Output the (X, Y) coordinate of the center of the cell containing the given text.  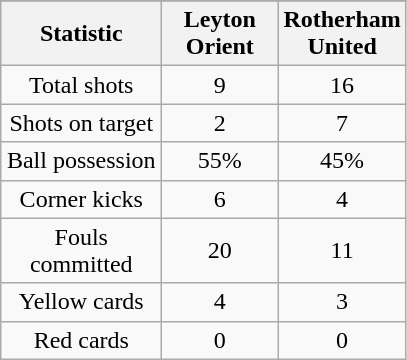
11 (342, 250)
Fouls committed (82, 250)
16 (342, 85)
Ball possession (82, 161)
Rotherham United (342, 34)
9 (220, 85)
20 (220, 250)
2 (220, 123)
Leyton Orient (220, 34)
Yellow cards (82, 302)
7 (342, 123)
Red cards (82, 340)
6 (220, 199)
45% (342, 161)
Total shots (82, 85)
Corner kicks (82, 199)
Statistic (82, 34)
55% (220, 161)
3 (342, 302)
Shots on target (82, 123)
